Capture the cell that displays the provided text and extract its [x, y] central coordinate. 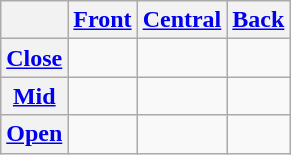
Back [258, 20]
Mid [34, 96]
Close [34, 58]
Open [34, 134]
Central [182, 20]
Front [102, 20]
